For the text-containing cell, return its midpoint in (X, Y) coordinate format. 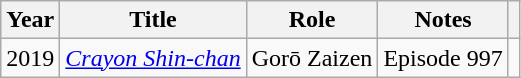
Title (153, 20)
Year (30, 20)
Role (312, 20)
Gorō Zaizen (312, 58)
Notes (443, 20)
2019 (30, 58)
Episode 997 (443, 58)
Crayon Shin-chan (153, 58)
